Capture the cell that displays the provided text and extract its [x, y] central coordinate. 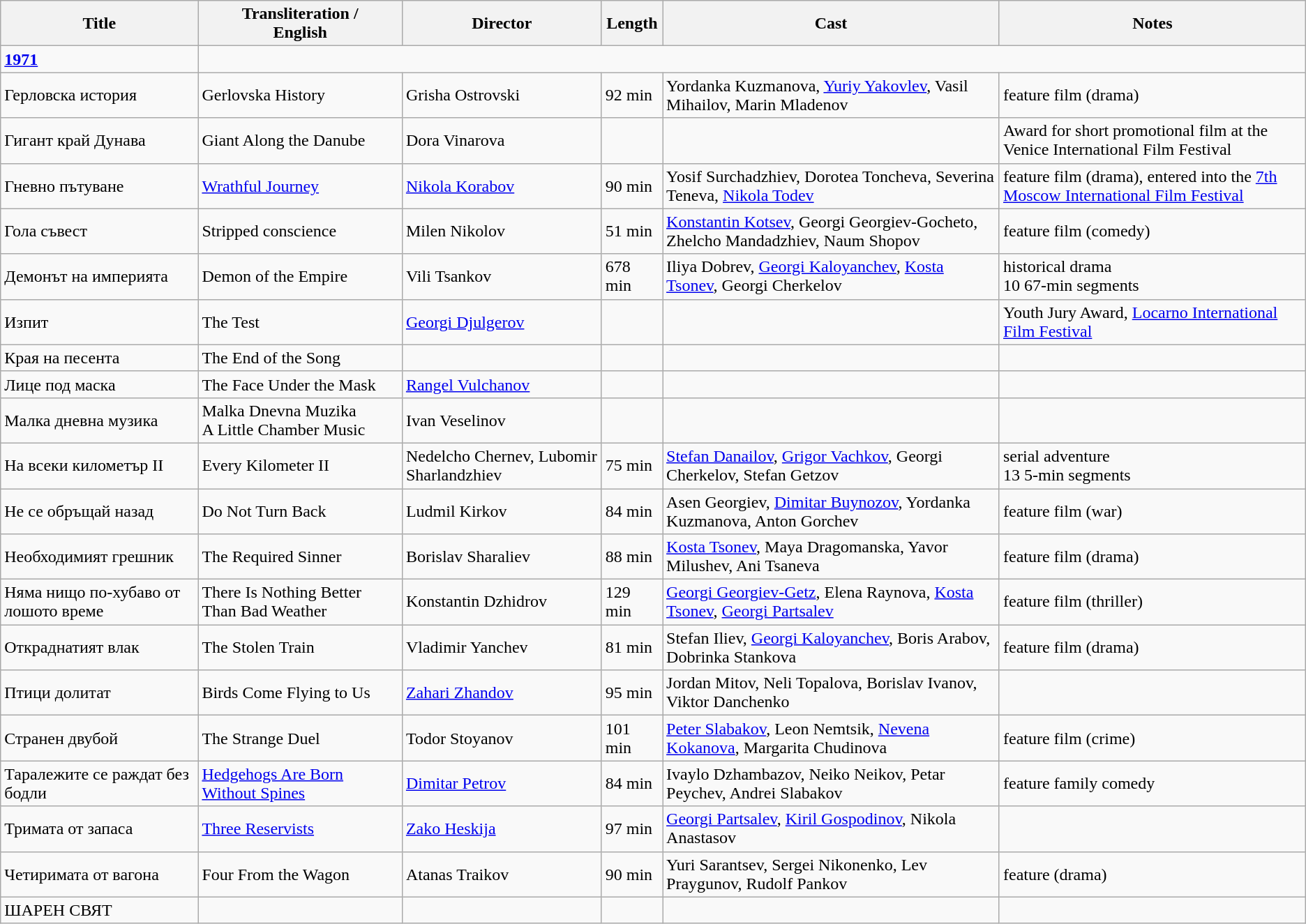
На всеки километър II [99, 466]
Няма нищо по-хубаво от лошото време [99, 603]
Jordan Mitov, Neli Topalova, Borislav Ivanov, Viktor Danchenko [832, 693]
101 min [632, 738]
Странен двубой [99, 738]
The Stolen Train [300, 647]
Zahari Zhandov [502, 693]
Malka Dnevna MuzikaA Little Chamber Music [300, 420]
The Required Sinner [300, 556]
Grisha Ostrovski [502, 95]
Georgi Georgiev-Getz, Elena Raynova, Kosta Tsonev, Georgi Partsalev [832, 603]
Гигант край Дунава [99, 141]
Do Not Turn Back [300, 510]
Не се обръщай назад [99, 510]
Rangel Vulchanov [502, 384]
Transliteration / English [300, 24]
Every Kilometer II [300, 466]
Todor Stoyanov [502, 738]
ШАРЕН СВЯТ [99, 910]
Малка дневна музика [99, 420]
92 min [632, 95]
Гневно пътуване [99, 185]
Length [632, 24]
129 min [632, 603]
Youth Jury Award, Locarno International Film Festival [1153, 322]
The Strange Duel [300, 738]
Stefan Iliev, Georgi Kaloyanchev, Boris Arabov, Dobrinka Stankova [832, 647]
95 min [632, 693]
Птици долитат [99, 693]
Gerlovska History [300, 95]
Лице под маска [99, 384]
Atanas Traikov [502, 874]
Ivaylo Dzhambazov, Neiko Neikov, Petar Peychev, Andrei Slabakov [832, 784]
Milen Nikolov [502, 232]
Nedelcho Chernev, Lubomir Sharlandzhiev [502, 466]
Dora Vinarova [502, 141]
Гола съвест [99, 232]
Award for short promotional film at the Venice International Film Festival [1153, 141]
Demon of the Empire [300, 276]
Georgi Djulgerov [502, 322]
Nikola Korabov [502, 185]
51 min [632, 232]
feature film (war) [1153, 510]
Four From the Wagon [300, 874]
Director [502, 24]
Iliya Dobrev, Georgi Kaloyanchev, Kosta Tsonev, Georgi Cherkelov [832, 276]
Kosta Tsonev, Maya Dragomanska, Yavor Milushev, Ani Tsaneva [832, 556]
Hedgehogs Are Born Without Spines [300, 784]
81 min [632, 647]
Title [99, 24]
1971 [99, 59]
Vili Tsankov [502, 276]
Yosif Surchadzhiev, Dorotea Toncheva, Severina Teneva, Nikola Todev [832, 185]
Georgi Partsalev, Kiril Gospodinov, Nikola Anastasov [832, 828]
Peter Slabakov, Leon Nemtsik, Nevena Kokanova, Margarita Chudinova [832, 738]
Three Reservists [300, 828]
Borislav Sharaliev [502, 556]
Тримата от запаса [99, 828]
Четиримата от вагона [99, 874]
Stefan Danailov, Grigor Vachkov, Georgi Cherkelov, Stefan Getzov [832, 466]
feature film (comedy) [1153, 232]
Konstantin Kotsev, Georgi Georgiev-Gocheto, Zhelcho Mandadzhiev, Naum Shopov [832, 232]
Zako Heskija [502, 828]
75 min [632, 466]
Vladimir Yanchev [502, 647]
Stripped conscience [300, 232]
Birds Come Flying to Us [300, 693]
feature (drama) [1153, 874]
Края на песента [99, 358]
There Is Nothing Better Than Bad Weather [300, 603]
The End of the Song [300, 358]
Изпит [99, 322]
Wrathful Journey [300, 185]
Notes [1153, 24]
Giant Along the Danube [300, 141]
Cast [832, 24]
historical drama10 67-min segments [1153, 276]
Konstantin Dzhidrov [502, 603]
97 min [632, 828]
Dimitar Petrov [502, 784]
Откраднатият влак [99, 647]
Необходимият грешник [99, 556]
Таралежите се раждат без бодли [99, 784]
feature film (thriller) [1153, 603]
Ludmil Kirkov [502, 510]
Ivan Veselinov [502, 420]
Yordanka Kuzmanova, Yuriy Yakovlev, Vasil Mihailov, Marin Mladenov [832, 95]
The Test [300, 322]
Yuri Sarantsev, Sergei Nikonenko, Lev Praygunov, Rudolf Pankov [832, 874]
feature film (drama), entered into the 7th Moscow International Film Festival [1153, 185]
Asen Georgiev, Dimitar Buynozov, Yordanka Kuzmanova, Anton Gorchev [832, 510]
feature family comedy [1153, 784]
678 min [632, 276]
88 min [632, 556]
feature film (crime) [1153, 738]
The Face Under the Mask [300, 384]
serial adventure13 5-min segments [1153, 466]
Герловска история [99, 95]
Демонът на империята [99, 276]
